Extract the [x, y] coordinate from the center of the cell holding the provided text.  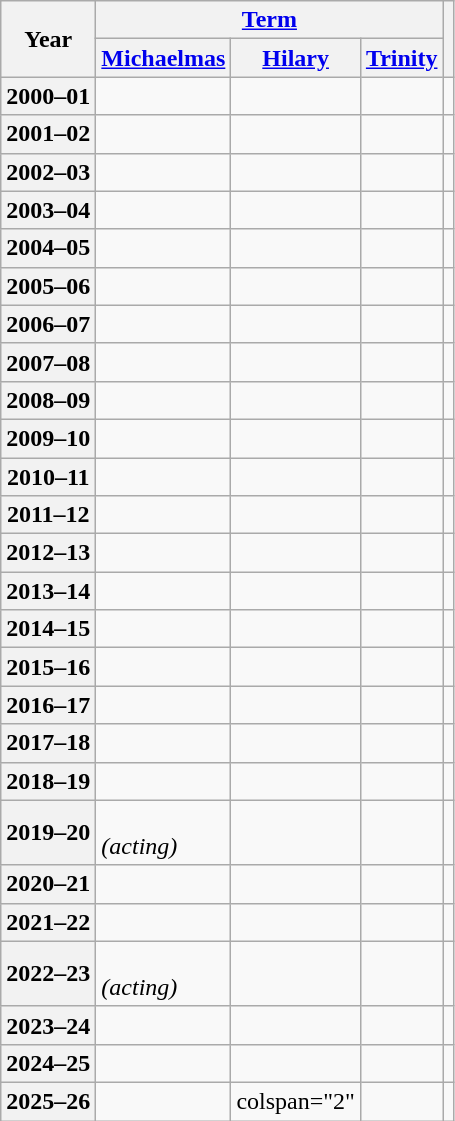
2009–10 [48, 438]
Term [270, 20]
2025–26 [48, 1101]
2021–22 [48, 922]
2001–02 [48, 134]
2003–04 [48, 210]
Trinity [402, 58]
2006–07 [48, 324]
2022–23 [48, 974]
2015–16 [48, 667]
2014–15 [48, 629]
Michaelmas [164, 58]
2002–03 [48, 172]
2007–08 [48, 362]
Year [48, 39]
2011–12 [48, 515]
2004–05 [48, 248]
colspan="2" [296, 1101]
2000–01 [48, 96]
2024–25 [48, 1063]
2012–13 [48, 553]
2023–24 [48, 1025]
2020–21 [48, 884]
2018–19 [48, 781]
2008–09 [48, 400]
2005–06 [48, 286]
Hilary [296, 58]
2013–14 [48, 591]
2017–18 [48, 743]
2019–20 [48, 832]
2010–11 [48, 477]
2016–17 [48, 705]
